For the text-containing cell, return its midpoint in (x, y) coordinate format. 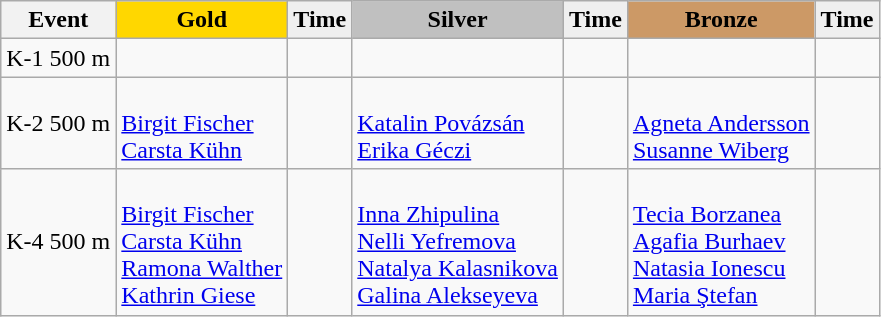
K-4 500 m (58, 242)
Agneta AnderssonSusanne Wiberg (721, 123)
Event (58, 20)
Gold (202, 20)
K-2 500 m (58, 123)
Inna ZhipulinaNelli YefremovaNatalya KalasnikovaGalina Alekseyeva (458, 242)
Bronze (721, 20)
Tecia BorzaneaAgafia BurhaevNatasia IonescuMaria Ştefan (721, 242)
Birgit FischerCarsta KühnRamona WaltherKathrin Giese (202, 242)
Silver (458, 20)
Birgit FischerCarsta Kühn (202, 123)
K-1 500 m (58, 58)
Katalin PovázsánErika Géczi (458, 123)
